Return [X, Y] of the center of cell containing provided text 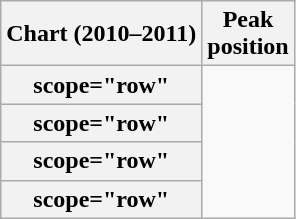
Peakposition [248, 34]
Chart (2010–2011) [102, 34]
